Pinpoint the cell where the given text exists, returning its (X, Y) midpoint coordinate. 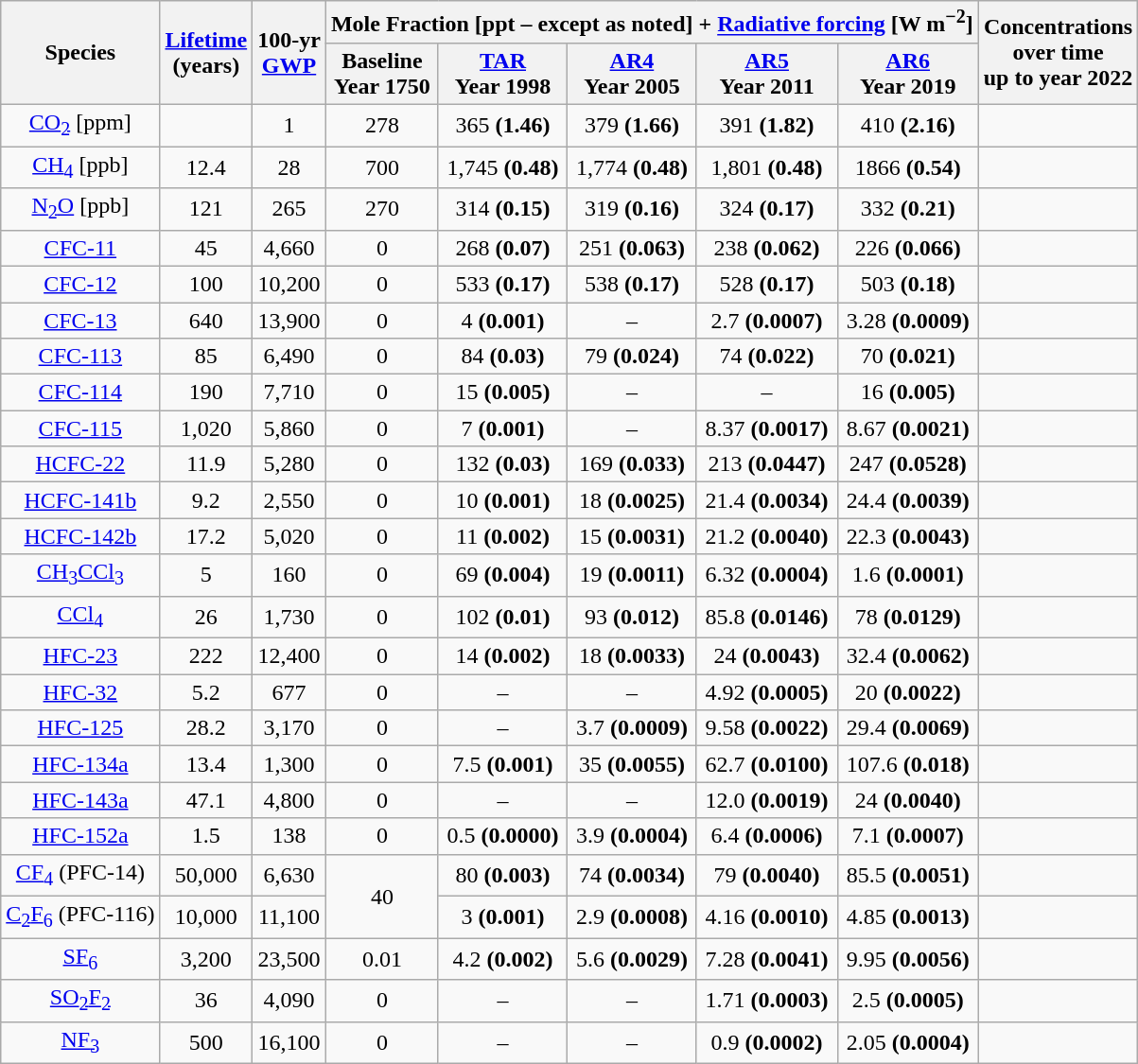
85 (206, 357)
CFC-12 (80, 284)
47.1 (206, 800)
79 (0.0040) (766, 875)
270 (382, 209)
Concentrationsover timeup to year 2022 (1058, 53)
677 (289, 692)
12.0 (0.0019) (766, 800)
21.4 (0.0034) (766, 500)
32.4 (0.0062) (908, 656)
62.7 (0.0100) (766, 764)
538 (0.17) (632, 284)
7,710 (289, 392)
13.4 (206, 764)
22.3 (0.0043) (908, 536)
21.2 (0.0040) (766, 536)
85.5 (0.0051) (908, 875)
C2F6 (PFC-116) (80, 916)
1,745 (0.48) (502, 167)
74 (0.022) (766, 357)
4,090 (289, 1001)
1,300 (289, 764)
1,801 (0.48) (766, 167)
700 (382, 167)
1.71 (0.0003) (766, 1001)
12.4 (206, 167)
11 (0.002) (502, 536)
213 (0.0447) (766, 464)
CCl4 (80, 617)
HFC-32 (80, 692)
268 (0.07) (502, 248)
1,730 (289, 617)
6,490 (289, 357)
85.8 (0.0146) (766, 617)
HFC-134a (80, 764)
7 (0.001) (502, 428)
1.6 (0.0001) (908, 575)
503 (0.18) (908, 284)
3.9 (0.0004) (632, 836)
10,200 (289, 284)
10,000 (206, 916)
15 (0.005) (502, 392)
15 (0.0031) (632, 536)
319 (0.16) (632, 209)
0.5 (0.0000) (502, 836)
24 (0.0043) (766, 656)
2.05 (0.0004) (908, 1042)
2,550 (289, 500)
332 (0.21) (908, 209)
107.6 (0.018) (908, 764)
379 (1.66) (632, 125)
17.2 (206, 536)
40 (382, 897)
1866 (0.54) (908, 167)
500 (206, 1042)
410 (2.16) (908, 125)
18 (0.0033) (632, 656)
132 (0.03) (502, 464)
50,000 (206, 875)
Lifetime(years) (206, 53)
314 (0.15) (502, 209)
391 (1.82) (766, 125)
169 (0.033) (632, 464)
0.9 (0.0002) (766, 1042)
16,100 (289, 1042)
528 (0.17) (766, 284)
24 (0.0040) (908, 800)
19 (0.0011) (632, 575)
5,020 (289, 536)
SO2F2 (80, 1001)
CF4 (PFC-14) (80, 875)
9.95 (0.0056) (908, 959)
CFC-13 (80, 321)
HFC-152a (80, 836)
9.58 (0.0022) (766, 728)
533 (0.17) (502, 284)
Mole Fraction [ppt – except as noted] + Radiative forcing [W m−2] (652, 23)
80 (0.003) (502, 875)
3.7 (0.0009) (632, 728)
1 (289, 125)
84 (0.03) (502, 357)
CH4 [ppb] (80, 167)
BaselineYear 1750 (382, 74)
5,860 (289, 428)
HCFC-141b (80, 500)
Species (80, 53)
5.6 (0.0029) (632, 959)
23,500 (289, 959)
1.5 (206, 836)
9.2 (206, 500)
AR6Year 2019 (908, 74)
226 (0.066) (908, 248)
7.28 (0.0041) (766, 959)
NF3 (80, 1042)
138 (289, 836)
4,660 (289, 248)
CFC-11 (80, 248)
CFC-115 (80, 428)
93 (0.012) (632, 617)
18 (0.0025) (632, 500)
1,774 (0.48) (632, 167)
4.16 (0.0010) (766, 916)
36 (206, 1001)
24.4 (0.0039) (908, 500)
4.85 (0.0013) (908, 916)
HFC-125 (80, 728)
12,400 (289, 656)
HCFC-142b (80, 536)
78 (0.0129) (908, 617)
11.9 (206, 464)
14 (0.002) (502, 656)
26 (206, 617)
324 (0.17) (766, 209)
SF6 (80, 959)
1,020 (206, 428)
79 (0.024) (632, 357)
16 (0.005) (908, 392)
4.92 (0.0005) (766, 692)
7.5 (0.001) (502, 764)
6.4 (0.0006) (766, 836)
3.28 (0.0009) (908, 321)
365 (1.46) (502, 125)
102 (0.01) (502, 617)
3,170 (289, 728)
160 (289, 575)
69 (0.004) (502, 575)
8.67 (0.0021) (908, 428)
70 (0.021) (908, 357)
222 (206, 656)
45 (206, 248)
28.2 (206, 728)
5,280 (289, 464)
29.4 (0.0069) (908, 728)
100 (206, 284)
0.01 (382, 959)
5.2 (206, 692)
3,200 (206, 959)
4,800 (289, 800)
6,630 (289, 875)
2.5 (0.0005) (908, 1001)
AR5Year 2011 (766, 74)
HFC-143a (80, 800)
20 (0.0022) (908, 692)
100-yrGWP (289, 53)
CFC-113 (80, 357)
28 (289, 167)
278 (382, 125)
3 (0.001) (502, 916)
10 (0.001) (502, 500)
238 (0.062) (766, 248)
CFC-114 (80, 392)
2.9 (0.0008) (632, 916)
HFC-23 (80, 656)
N2O [ppb] (80, 209)
CO2 [ppm] (80, 125)
251 (0.063) (632, 248)
4.2 (0.002) (502, 959)
265 (289, 209)
TARYear 1998 (502, 74)
640 (206, 321)
35 (0.0055) (632, 764)
4 (0.001) (502, 321)
13,900 (289, 321)
AR4Year 2005 (632, 74)
CH3CCl3 (80, 575)
HCFC-22 (80, 464)
7.1 (0.0007) (908, 836)
121 (206, 209)
2.7 (0.0007) (766, 321)
5 (206, 575)
8.37 (0.0017) (766, 428)
247 (0.0528) (908, 464)
6.32 (0.0004) (766, 575)
11,100 (289, 916)
190 (206, 392)
74 (0.0034) (632, 875)
